From the cell containing the given text, extract its center point as (X, Y) coordinate. 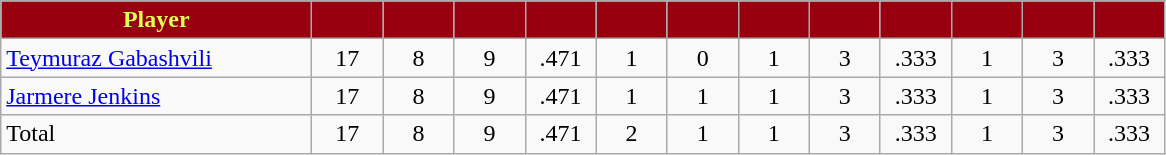
Jarmere Jenkins (156, 96)
Teymuraz Gabashvili (156, 58)
0 (702, 58)
2 (632, 134)
Total (156, 134)
Player (156, 20)
